Identify which cell holds the provided text, then report its [X, Y] central coordinate. 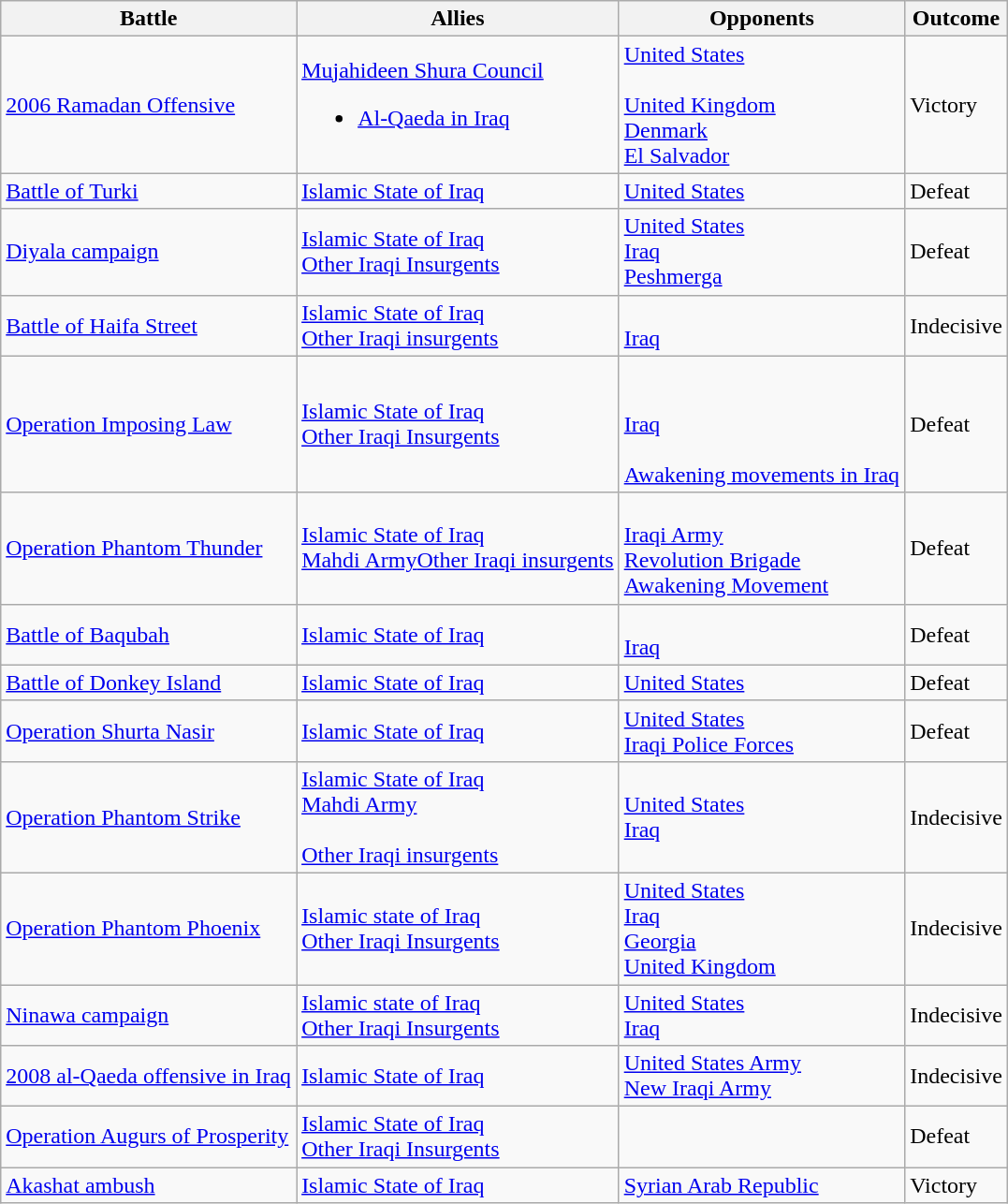
Battle of Haifa Street [149, 326]
Battle [149, 19]
Opponents [762, 19]
Operation Phantom Phoenix [149, 929]
Islamic state of IraqOther Iraqi Insurgents [459, 1015]
Iraq Awakening movements in Iraq [762, 424]
Ninawa campaign [149, 1015]
Islamic state of Iraq Other Iraqi Insurgents [459, 929]
Battle of Donkey Island [149, 683]
2006 Ramadan Offensive [149, 105]
Islamic State of IraqOther Iraqi insurgents [459, 326]
Operation Imposing Law [149, 424]
United States Iraq Peshmerga [762, 252]
Akashat ambush [149, 1185]
United States Iraq Georgia United Kingdom [762, 929]
Outcome [957, 19]
United States Army New Iraqi Army [762, 1077]
Diyala campaign [149, 252]
Operation Phantom Thunder [149, 549]
United States United Kingdom Denmark El Salvador [762, 105]
Syrian Arab Republic [762, 1185]
Islamic State of IraqOther Iraqi Insurgents [459, 252]
Iraqi Army Revolution Brigade Awakening Movement [762, 549]
Operation Augurs of Prosperity [149, 1137]
Allies [459, 19]
Battle of Baqubah [149, 635]
Battle of Turki [149, 191]
Operation Shurta Nasir [149, 730]
Operation Phantom Strike [149, 816]
Mujahideen Shura Council Al-Qaeda in Iraq [459, 105]
United States Iraqi Police Forces [762, 730]
2008 al-Qaeda offensive in Iraq [149, 1077]
